Determine the (X, Y) coordinate at the center of the cell enclosing the given text.  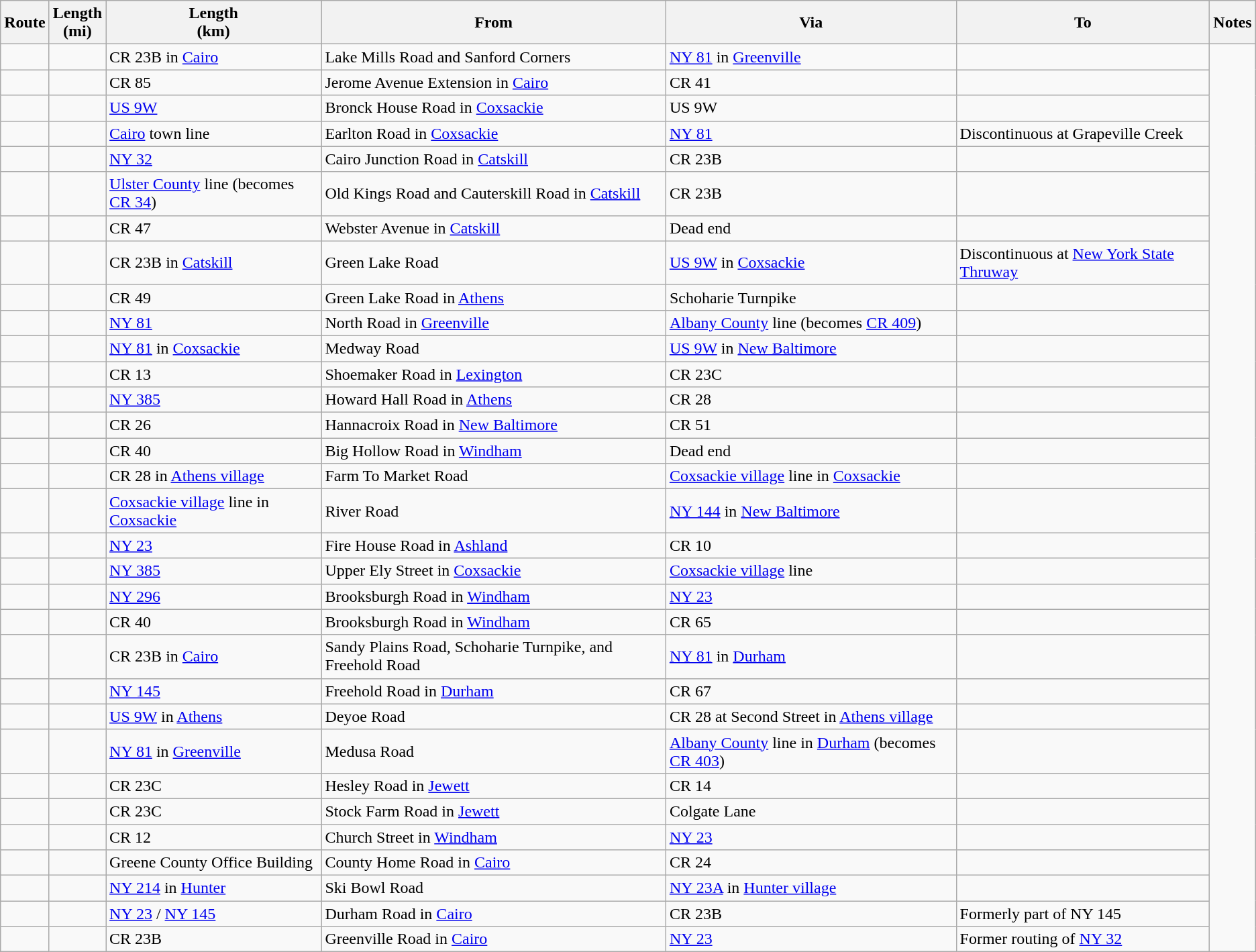
CR 65 (810, 622)
Durham Road in Cairo (494, 914)
Hesley Road in Jewett (494, 786)
Notes (1233, 23)
Bronck House Road in Coxsackie (494, 108)
Medway Road (494, 348)
Greenville Road in Cairo (494, 939)
Fire House Road in Ashland (494, 545)
Shoemaker Road in Lexington (494, 374)
Albany County line (becomes CR 409) (810, 323)
Discontinuous at New York State Thruway (1083, 263)
Discontinuous at Grapeville Creek (1083, 134)
Route (25, 23)
CR 28 at Second Street in Athens village (810, 717)
Colgate Lane (810, 811)
NY 144 in New Baltimore (810, 511)
Cairo Junction Road in Catskill (494, 159)
River Road (494, 511)
Hannacroix Road in New Baltimore (494, 425)
CR 24 (810, 863)
NY 81 in Durham (810, 656)
Coxsackie village line (810, 571)
NY 145 (213, 691)
Former routing of NY 32 (1083, 939)
Old Kings Road and Cauterskill Road in Catskill (494, 193)
Formerly part of NY 145 (1083, 914)
Green Lake Road in Athens (494, 297)
Ulster County line (becomes CR 34) (213, 193)
CR 14 (810, 786)
CR 23B in Catskill (213, 263)
Length(mi) (77, 23)
CR 85 (213, 83)
Deyoe Road (494, 717)
Farm To Market Road (494, 476)
From (494, 23)
Freehold Road in Durham (494, 691)
CR 28 (810, 400)
US 9W in Coxsackie (810, 263)
Earlton Road in Coxsackie (494, 134)
Ski Bowl Road (494, 888)
Cairo town line (213, 134)
Church Street in Windham (494, 837)
CR 49 (213, 297)
Schoharie Turnpike (810, 297)
NY 214 in Hunter (213, 888)
North Road in Greenville (494, 323)
NY 81 in Coxsackie (213, 348)
Upper Ely Street in Coxsackie (494, 571)
Length(km) (213, 23)
CR 28 in Athens village (213, 476)
CR 10 (810, 545)
CR 41 (810, 83)
US 9W in New Baltimore (810, 348)
Howard Hall Road in Athens (494, 400)
Stock Farm Road in Jewett (494, 811)
Big Hollow Road in Windham (494, 451)
NY 23A in Hunter village (810, 888)
NY 23 / NY 145 (213, 914)
CR 47 (213, 228)
Albany County line in Durham (becomes CR 403) (810, 751)
Sandy Plains Road, Schoharie Turnpike, and Freehold Road (494, 656)
CR 26 (213, 425)
Greene County Office Building (213, 863)
Green Lake Road (494, 263)
CR 67 (810, 691)
County Home Road in Cairo (494, 863)
Lake Mills Road and Sanford Corners (494, 57)
To (1083, 23)
Medusa Road (494, 751)
US 9W in Athens (213, 717)
CR 51 (810, 425)
Jerome Avenue Extension in Cairo (494, 83)
NY 32 (213, 159)
Via (810, 23)
Webster Avenue in Catskill (494, 228)
NY 296 (213, 596)
CR 12 (213, 837)
CR 13 (213, 374)
